Identify which cell holds the provided text, then report its [x, y] central coordinate. 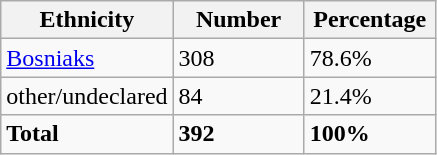
other/undeclared [87, 96]
78.6% [370, 58]
Ethnicity [87, 20]
Total [87, 134]
Number [238, 20]
21.4% [370, 96]
100% [370, 134]
84 [238, 96]
392 [238, 134]
308 [238, 58]
Bosniaks [87, 58]
Percentage [370, 20]
